Search for the cell housing the specified text and yield its [X, Y] center coordinate. 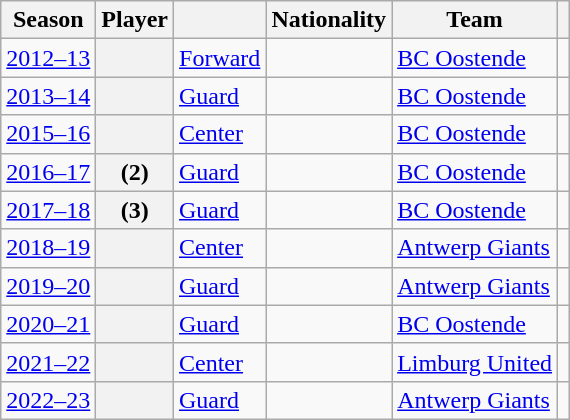
2015–16 [48, 134]
Player [135, 20]
Forward [220, 58]
2012–13 [48, 58]
(2) [135, 172]
Nationality [329, 20]
2016–17 [48, 172]
2021–22 [48, 362]
(3) [135, 210]
Limburg United [475, 362]
Team [475, 20]
2019–20 [48, 286]
2022–23 [48, 400]
2018–19 [48, 248]
2013–14 [48, 96]
Season [48, 20]
2017–18 [48, 210]
2020–21 [48, 324]
